Pinpoint the cell where the given text exists, returning its (x, y) midpoint coordinate. 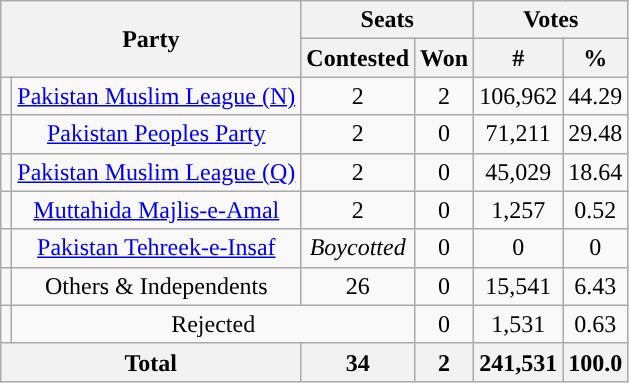
Total (151, 362)
# (518, 58)
Won (444, 58)
44.29 (596, 96)
1,257 (518, 210)
% (596, 58)
Boycotted (358, 248)
Votes (551, 20)
Party (151, 39)
71,211 (518, 134)
Others & Independents (156, 286)
0.52 (596, 210)
18.64 (596, 172)
29.48 (596, 134)
0.63 (596, 324)
Contested (358, 58)
34 (358, 362)
Pakistan Peoples Party (156, 134)
241,531 (518, 362)
15,541 (518, 286)
Seats (388, 20)
26 (358, 286)
Pakistan Muslim League (Q) (156, 172)
1,531 (518, 324)
Muttahida Majlis-e-Amal (156, 210)
6.43 (596, 286)
Rejected (214, 324)
45,029 (518, 172)
Pakistan Muslim League (N) (156, 96)
Pakistan Tehreek-e-Insaf (156, 248)
100.0 (596, 362)
106,962 (518, 96)
